Determine the (X, Y) coordinate at the center of the cell enclosing the given text.  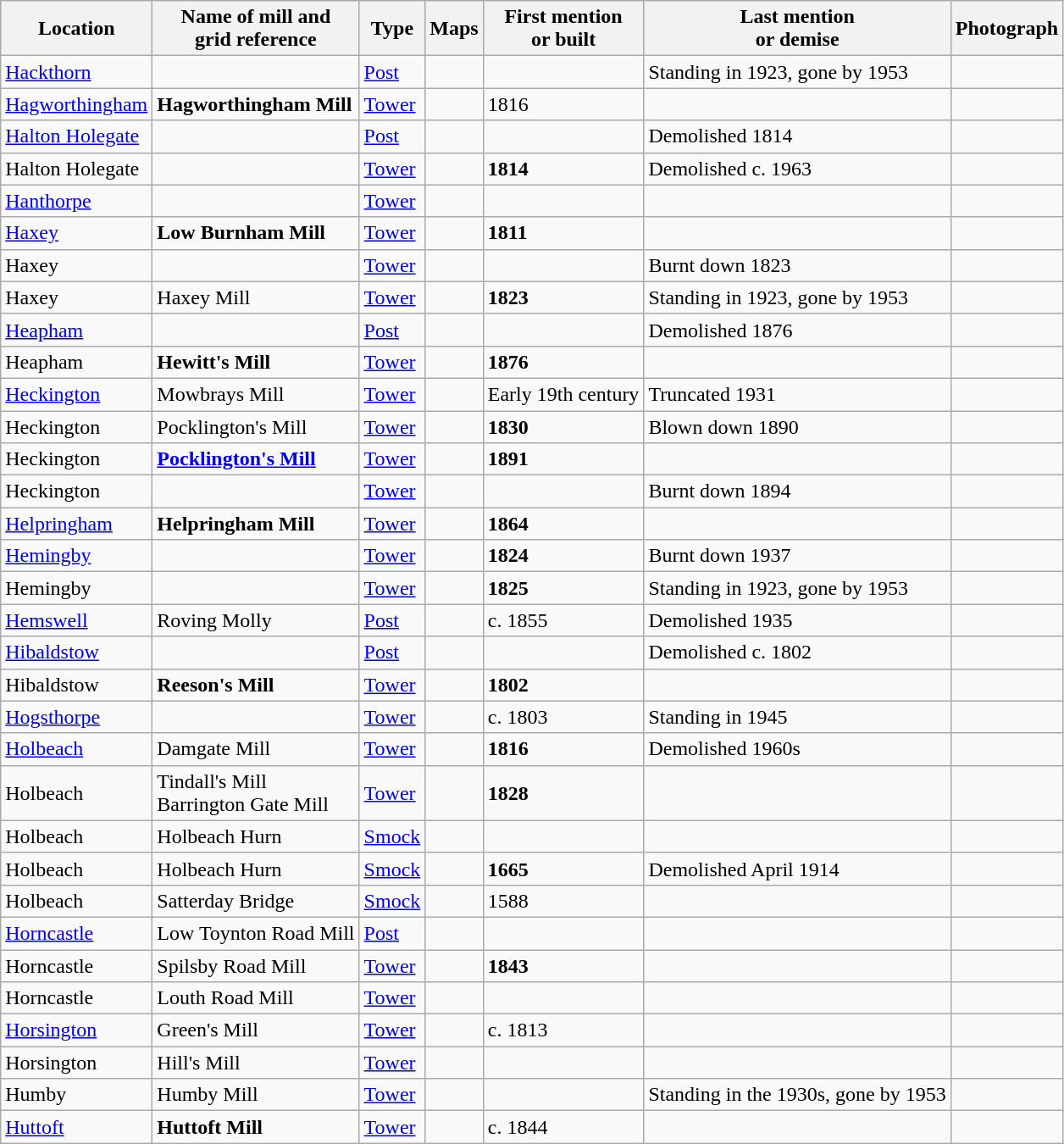
Standing in 1945 (797, 717)
Humby Mill (256, 1095)
1588 (563, 901)
1802 (563, 685)
1665 (563, 869)
c. 1855 (563, 620)
Demolished 1960s (797, 749)
Demolished 1814 (797, 136)
Last mention or demise (797, 29)
Damgate Mill (256, 749)
Burnt down 1894 (797, 491)
Louth Road Mill (256, 998)
1843 (563, 965)
Spilsby Road Mill (256, 965)
1823 (563, 297)
Satterday Bridge (256, 901)
Humby (76, 1095)
Hogsthorpe (76, 717)
1814 (563, 169)
Hanthorpe (76, 201)
Hemswell (76, 620)
Blown down 1890 (797, 426)
First mentionor built (563, 29)
Location (76, 29)
Green's Mill (256, 1030)
Early 19th century (563, 394)
Tindall's MillBarrington Gate Mill (256, 793)
Demolished c. 1963 (797, 169)
Burnt down 1823 (797, 265)
Low Burnham Mill (256, 233)
Reeson's Mill (256, 685)
1828 (563, 793)
Hill's Mill (256, 1063)
Haxey Mill (256, 297)
1864 (563, 524)
Type (392, 29)
Maps (454, 29)
Hewitt's Mill (256, 362)
Standing in the 1930s, gone by 1953 (797, 1095)
Hagworthingham (76, 104)
Helpringham Mill (256, 524)
Mowbrays Mill (256, 394)
1811 (563, 233)
Demolished 1876 (797, 330)
Huttoft Mill (256, 1127)
Burnt down 1937 (797, 556)
1825 (563, 588)
c. 1844 (563, 1127)
1830 (563, 426)
Demolished 1935 (797, 620)
Huttoft (76, 1127)
1876 (563, 362)
Demolished April 1914 (797, 869)
c. 1803 (563, 717)
Photograph (1006, 29)
Hagworthingham Mill (256, 104)
1824 (563, 556)
Name of mill andgrid reference (256, 29)
Demolished c. 1802 (797, 653)
Low Toynton Road Mill (256, 933)
Truncated 1931 (797, 394)
Hackthorn (76, 72)
Helpringham (76, 524)
Roving Molly (256, 620)
1891 (563, 459)
c. 1813 (563, 1030)
